From the cell containing the given text, extract its center point as [X, Y] coordinate. 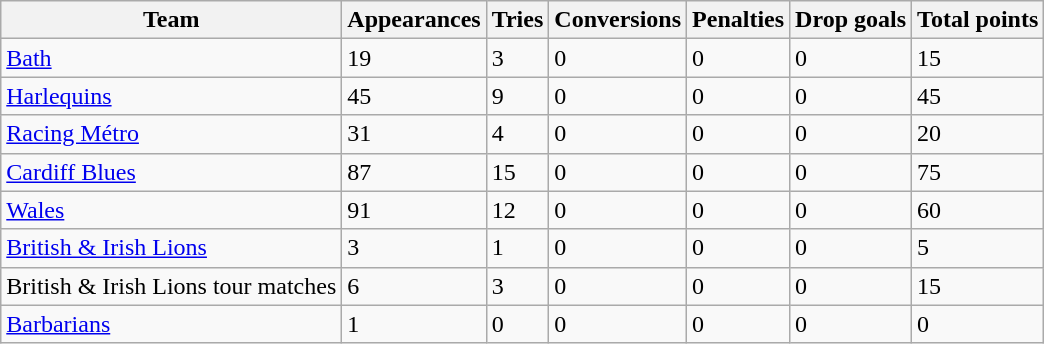
British & Irish Lions [172, 248]
British & Irish Lions tour matches [172, 286]
91 [414, 210]
Wales [172, 210]
60 [978, 210]
Bath [172, 58]
Conversions [618, 20]
31 [414, 134]
19 [414, 58]
Appearances [414, 20]
Penalties [738, 20]
75 [978, 172]
Barbarians [172, 324]
Drop goals [851, 20]
Harlequins [172, 96]
Racing Métro [172, 134]
Team [172, 20]
6 [414, 286]
Cardiff Blues [172, 172]
87 [414, 172]
Tries [518, 20]
5 [978, 248]
Total points [978, 20]
12 [518, 210]
4 [518, 134]
9 [518, 96]
20 [978, 134]
